Find where the given text appears and provide that cell's center as (x, y) coordinate. 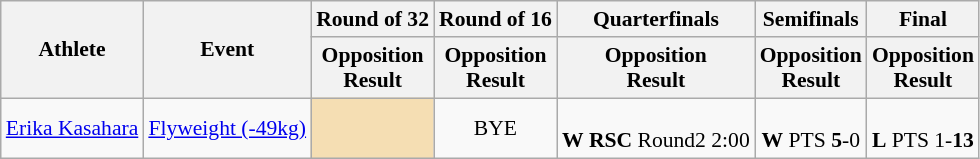
Round of 16 (496, 19)
W RSC Round2 2:00 (656, 128)
Final (923, 19)
Athlete (72, 50)
Event (227, 50)
Flyweight (-49kg) (227, 128)
BYE (496, 128)
Round of 32 (372, 19)
Erika Kasahara (72, 128)
W PTS 5-0 (811, 128)
Semifinals (811, 19)
Quarterfinals (656, 19)
L PTS 1-13 (923, 128)
